Identify which cell holds the provided text, then report its (x, y) central coordinate. 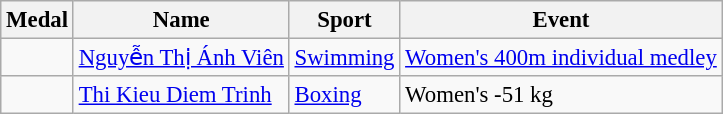
Event (561, 20)
Women's 400m individual medley (561, 58)
Sport (344, 20)
Women's -51 kg (561, 95)
Boxing (344, 95)
Swimming (344, 58)
Nguyễn Thị Ánh Viên (181, 58)
Thi Kieu Diem Trinh (181, 95)
Name (181, 20)
Medal (38, 20)
